Determine the (x, y) coordinate at the center of the cell enclosing the given text.  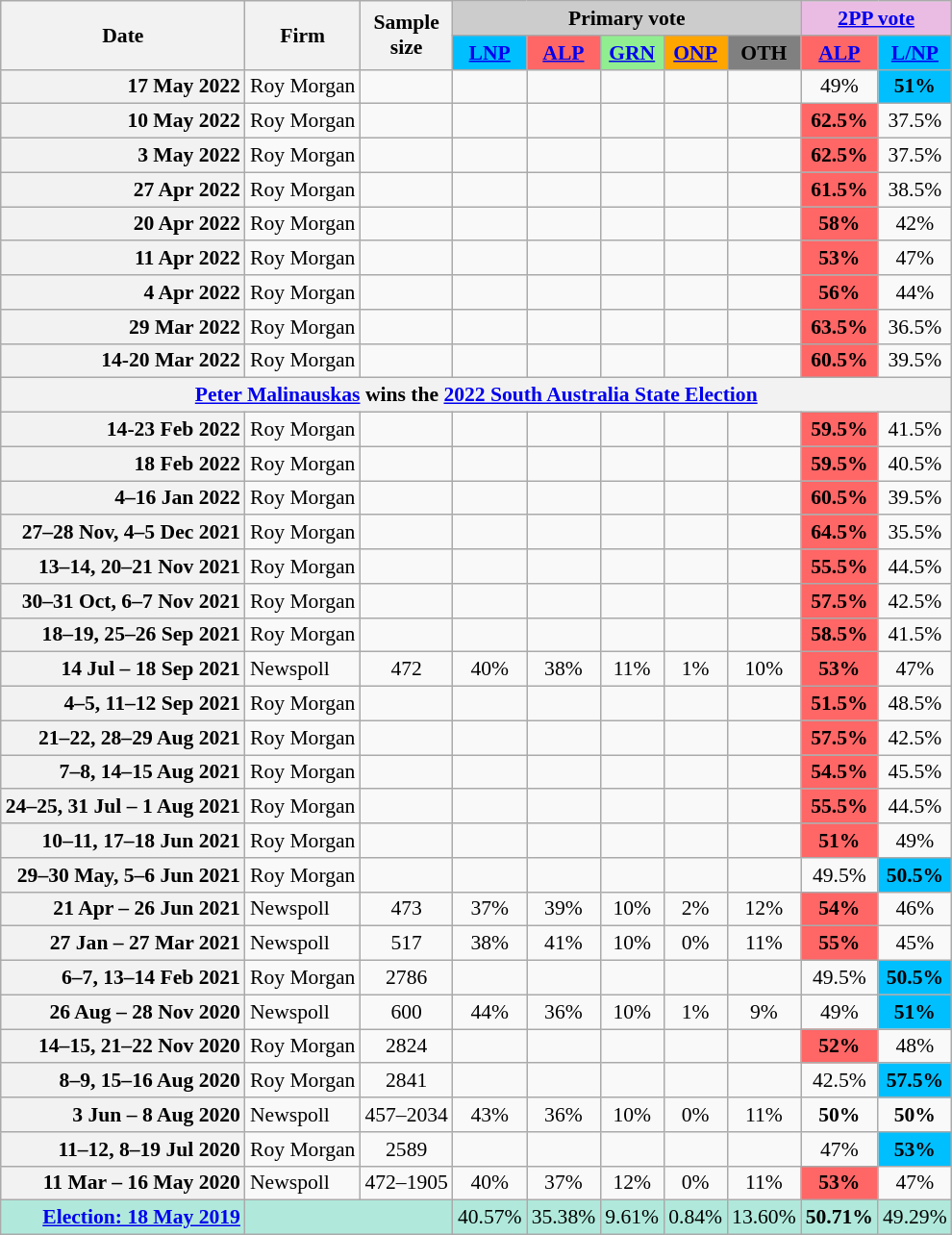
Firm (302, 35)
14-20 Mar 2022 (123, 361)
14–15, 21–22 Nov 2020 (123, 1046)
10–11, 17–18 Jun 2021 (123, 841)
11 Mar – 16 May 2020 (123, 1183)
473 (406, 909)
29–30 May, 5–6 Jun 2021 (123, 875)
2% (695, 909)
Date (123, 35)
472–1905 (406, 1183)
24–25, 31 Jul – 1 Aug 2021 (123, 807)
4 Apr 2022 (123, 292)
42% (915, 224)
36.5% (915, 327)
26 Aug – 28 Nov 2020 (123, 1012)
2589 (406, 1149)
43% (490, 1115)
35.38% (564, 1218)
11–12, 8–19 Jul 2020 (123, 1149)
56% (839, 292)
20 Apr 2022 (123, 224)
35.5% (915, 533)
Election: 18 May 2019 (123, 1218)
51.5% (839, 704)
52% (839, 1046)
58% (839, 224)
2841 (406, 1081)
30–31 Oct, 6–7 Nov 2021 (123, 601)
4–5, 11–12 Sep 2021 (123, 704)
10 May 2022 (123, 121)
457–2034 (406, 1115)
46% (915, 909)
63.5% (839, 327)
21 Apr – 26 Jun 2021 (123, 909)
21–22, 28–29 Aug 2021 (123, 738)
13.60% (764, 1218)
4–16 Jan 2022 (123, 498)
18 Feb 2022 (123, 464)
Peter Malinauskas wins the 2022 South Australia State Election (477, 395)
6–7, 13–14 Feb 2021 (123, 978)
54.5% (839, 772)
2PP vote (877, 18)
50.71% (839, 1218)
9% (764, 1012)
40.5% (915, 464)
Primary vote (627, 18)
14 Jul – 18 Sep 2021 (123, 669)
LNP (490, 53)
Samplesize (406, 35)
517 (406, 944)
49.29% (915, 1218)
64.5% (839, 533)
600 (406, 1012)
54% (839, 909)
18–19, 25–26 Sep 2021 (123, 635)
38.5% (915, 189)
GRN (632, 53)
61.5% (839, 189)
2786 (406, 978)
3 May 2022 (123, 156)
17 May 2022 (123, 87)
ONP (695, 53)
472 (406, 669)
3 Jun – 8 Aug 2020 (123, 1115)
58.5% (839, 635)
OTH (764, 53)
27–28 Nov, 4–5 Dec 2021 (123, 533)
55% (839, 944)
9.61% (632, 1218)
48% (915, 1046)
13–14, 20–21 Nov 2021 (123, 567)
2824 (406, 1046)
L/NP (915, 53)
41% (564, 944)
11 Apr 2022 (123, 259)
29 Mar 2022 (123, 327)
7–8, 14–15 Aug 2021 (123, 772)
45% (915, 944)
48.5% (915, 704)
27 Jan – 27 Mar 2021 (123, 944)
0.84% (695, 1218)
8–9, 15–16 Aug 2020 (123, 1081)
40.57% (490, 1218)
39% (564, 909)
27 Apr 2022 (123, 189)
45.5% (915, 772)
14-23 Feb 2022 (123, 430)
